For the text-containing cell, return its midpoint in [X, Y] coordinate format. 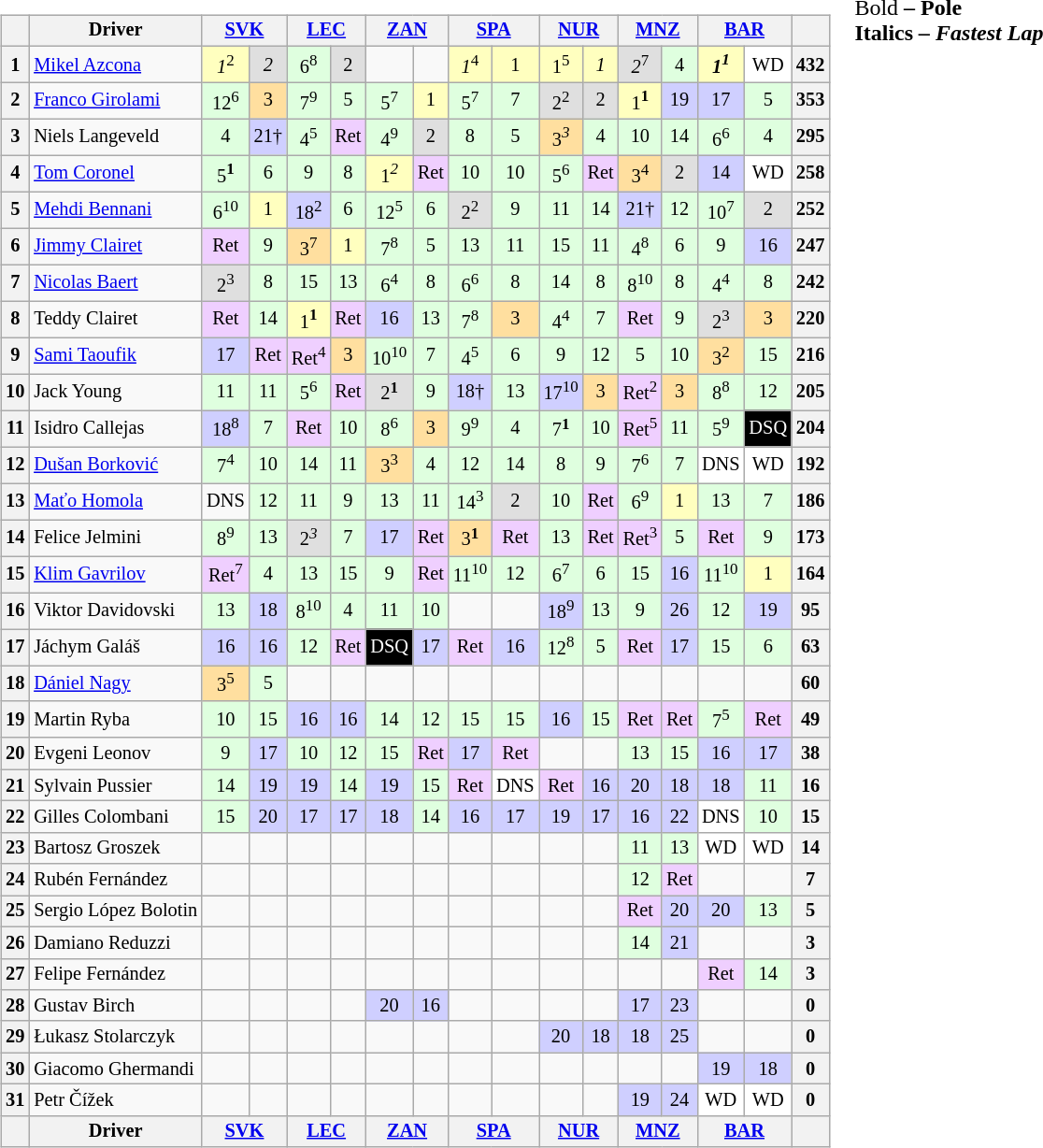
Nicolas Baert [116, 282]
Tom Coronel [116, 174]
204 [810, 428]
29 [15, 1037]
74 [225, 466]
295 [810, 136]
Sylvain Pussier [116, 785]
88 [721, 393]
Felipe Fernández [116, 974]
Ret7 [225, 574]
610 [225, 209]
Dániel Nagy [116, 684]
Teddy Clairet [116, 320]
252 [810, 209]
186 [810, 501]
18† [470, 393]
Martin Ryba [116, 720]
35 [225, 684]
67 [561, 574]
220 [810, 320]
Viktor Davidovski [116, 611]
Jáchym Galáš [116, 647]
86 [389, 428]
76 [640, 466]
143 [470, 501]
68 [308, 64]
48 [640, 247]
Mehdi Bennani [116, 209]
30 [15, 1069]
95 [810, 611]
64 [389, 282]
247 [810, 247]
34 [640, 174]
99 [470, 428]
Jimmy Clairet [116, 247]
60 [810, 684]
Damiano Reduzzi [116, 942]
Petr Čížek [116, 1100]
173 [810, 538]
Klim Gavrilov [116, 574]
Isidro Callejas [116, 428]
69 [640, 501]
63 [810, 647]
Ret2 [640, 393]
Ret4 [308, 355]
Ret5 [640, 428]
189 [561, 611]
Bartosz Groszek [116, 848]
125 [389, 209]
Evgeni Leonov [116, 753]
216 [810, 355]
Giacomo Ghermandi [116, 1069]
Ret3 [640, 538]
Gilles Colombani [116, 817]
38 [810, 753]
205 [810, 393]
353 [810, 101]
432 [810, 64]
Maťo Homola [116, 501]
1710 [561, 393]
Franco Girolami [116, 101]
107 [721, 209]
Niels Langeveld [116, 136]
Rubén Fernández [116, 880]
Gustav Birch [116, 1006]
79 [308, 101]
242 [810, 282]
192 [810, 466]
75 [721, 720]
188 [225, 428]
126 [225, 101]
Dušan Borković [116, 466]
Jack Young [116, 393]
32 [721, 355]
1010 [389, 355]
89 [225, 538]
Sergio López Bolotin [116, 911]
Mikel Azcona [116, 64]
Łukasz Stolarczyk [116, 1037]
51 [225, 174]
258 [810, 174]
Sami Taoufik [116, 355]
164 [810, 574]
59 [721, 428]
182 [308, 209]
Felice Jelmini [116, 538]
37 [308, 247]
128 [561, 647]
28 [15, 1006]
71 [561, 428]
